Determine the (x, y) coordinate at the center of the cell enclosing the given text.  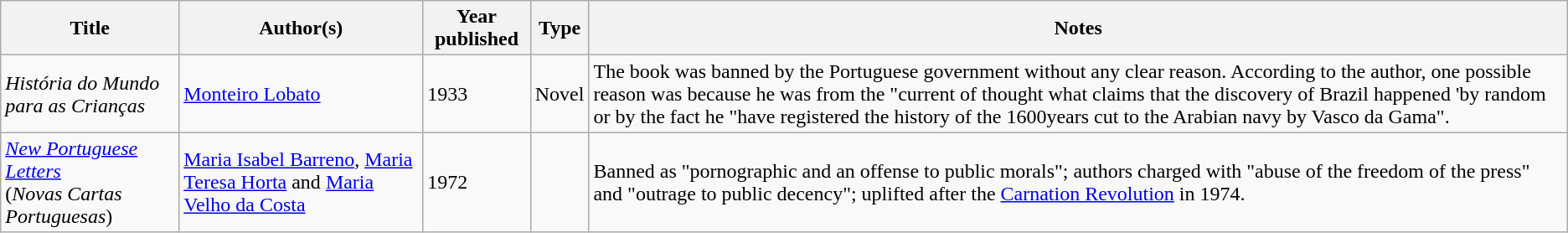
História do Mundo para as Crianças (90, 94)
Maria Isabel Barreno, Maria Teresa Horta and Maria Velho da Costa (302, 183)
1972 (477, 183)
Monteiro Lobato (302, 94)
1933 (477, 94)
Title (90, 28)
Year published (477, 28)
Type (560, 28)
Notes (1078, 28)
Novel (560, 94)
New Portuguese Letters (Novas Cartas Portuguesas) (90, 183)
Author(s) (302, 28)
